Provide the (x, y) coordinate of the cell's center where the given text is located.  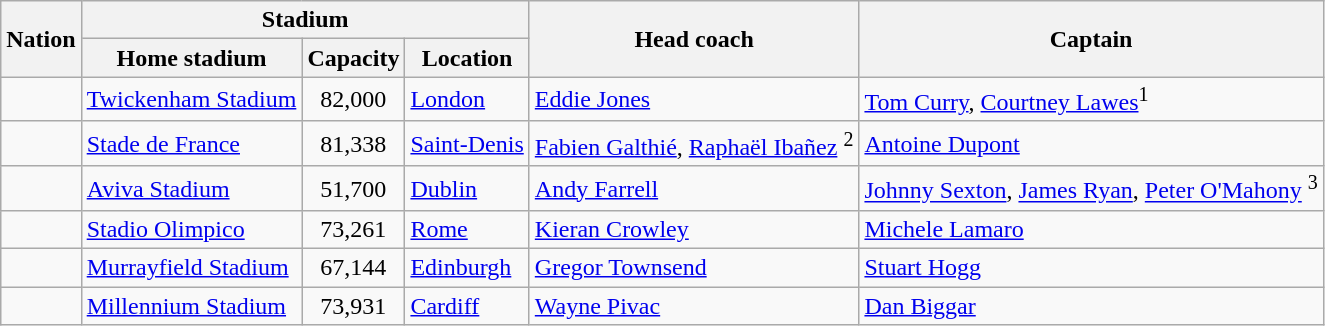
67,144 (354, 268)
Saint-Denis (467, 144)
Captain (1091, 39)
Stuart Hogg (1091, 268)
Johnny Sexton, James Ryan, Peter O'Mahony 3 (1091, 188)
Dublin (467, 188)
Stade de France (192, 144)
Location (467, 58)
Stadium (305, 20)
82,000 (354, 100)
Dan Biggar (1091, 306)
Head coach (694, 39)
London (467, 100)
73,931 (354, 306)
Tom Curry, Courtney Lawes1 (1091, 100)
Kieran Crowley (694, 230)
Andy Farrell (694, 188)
Twickenham Stadium (192, 100)
Nation (41, 39)
Millennium Stadium (192, 306)
Gregor Townsend (694, 268)
Eddie Jones (694, 100)
Antoine Dupont (1091, 144)
Murrayfield Stadium (192, 268)
73,261 (354, 230)
Home stadium (192, 58)
Wayne Pivac (694, 306)
Cardiff (467, 306)
Stadio Olimpico (192, 230)
Edinburgh (467, 268)
Aviva Stadium (192, 188)
Capacity (354, 58)
Rome (467, 230)
Michele Lamaro (1091, 230)
Fabien Galthié, Raphaël Ibañez 2 (694, 144)
51,700 (354, 188)
81,338 (354, 144)
